Capture the cell that displays the provided text and extract its (x, y) central coordinate. 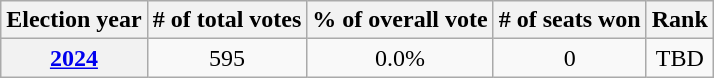
% of overall vote (400, 20)
595 (227, 58)
Election year (74, 20)
# of seats won (570, 20)
2024 (74, 58)
0.0% (400, 58)
# of total votes (227, 20)
TBD (680, 58)
0 (570, 58)
Rank (680, 20)
